Locate the cell with the specified text and output its (X, Y) center coordinate. 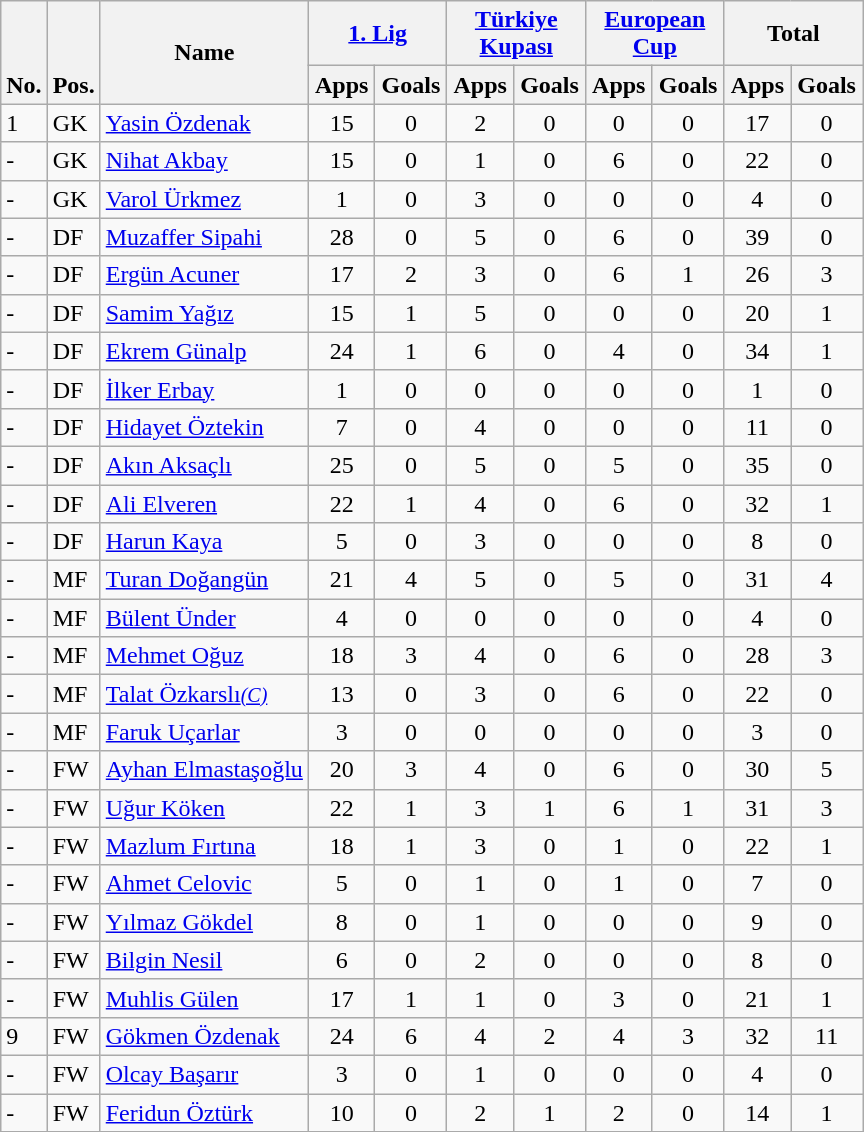
No. (24, 52)
Bülent Ünder (204, 618)
Yasin Özdenak (204, 123)
Mehmet Oğuz (204, 656)
Pos. (74, 52)
10 (342, 1113)
Ekrem Günalp (204, 351)
Türkiye Kupası (516, 34)
25 (342, 465)
Akın Aksaçlı (204, 465)
Ayhan Elmastaşoğlu (204, 770)
Ali Elveren (204, 503)
Varol Ürkmez (204, 199)
Uğur Köken (204, 808)
Harun Kaya (204, 542)
Ergün Acuner (204, 275)
Turan Doğangün (204, 580)
Ahmet Celovic (204, 884)
Samim Yağız (204, 313)
Mazlum Fırtına (204, 846)
1. Lig (378, 34)
Talat Özkarslı(C) (204, 694)
Yılmaz Gökdel (204, 922)
Feridun Öztürk (204, 1113)
Muhlis Gülen (204, 998)
Gökmen Özdenak (204, 1036)
Name (204, 52)
İlker Erbay (204, 389)
Bilgin Nesil (204, 960)
13 (342, 694)
39 (758, 237)
14 (758, 1113)
35 (758, 465)
Muzaffer Sipahi (204, 237)
Faruk Uçarlar (204, 732)
30 (758, 770)
Olcay Başarır (204, 1074)
Total (794, 34)
Hidayet Öztekin (204, 427)
26 (758, 275)
European Cup (656, 34)
Nihat Akbay (204, 161)
34 (758, 351)
